Locate the cell with the specified text and output its [X, Y] center coordinate. 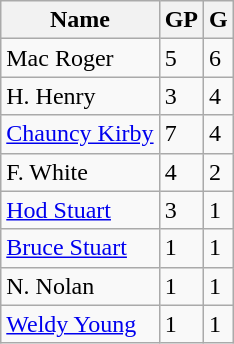
Hod Stuart [80, 210]
GP [181, 20]
N. Nolan [80, 286]
6 [219, 58]
H. Henry [80, 96]
Name [80, 20]
F. White [80, 172]
7 [181, 134]
Mac Roger [80, 58]
G [219, 20]
Weldy Young [80, 324]
Bruce Stuart [80, 248]
5 [181, 58]
2 [219, 172]
Chauncy Kirby [80, 134]
